Provide the [X, Y] coordinate of the cell's center where the given text is located.  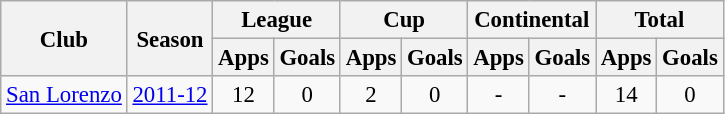
Continental [532, 20]
Season [170, 38]
2 [370, 95]
Club [64, 38]
League [277, 20]
14 [626, 95]
Total [660, 20]
2011-12 [170, 95]
Cup [404, 20]
12 [244, 95]
San Lorenzo [64, 95]
